Scan for the cell matching the given text and deliver its (X, Y) coordinate at center. 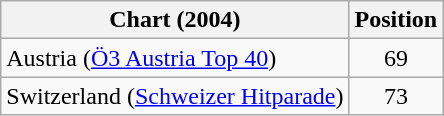
73 (396, 96)
Austria (Ö3 Austria Top 40) (175, 58)
69 (396, 58)
Chart (2004) (175, 20)
Position (396, 20)
Switzerland (Schweizer Hitparade) (175, 96)
